Scan for the cell matching the given text and deliver its [X, Y] coordinate at center. 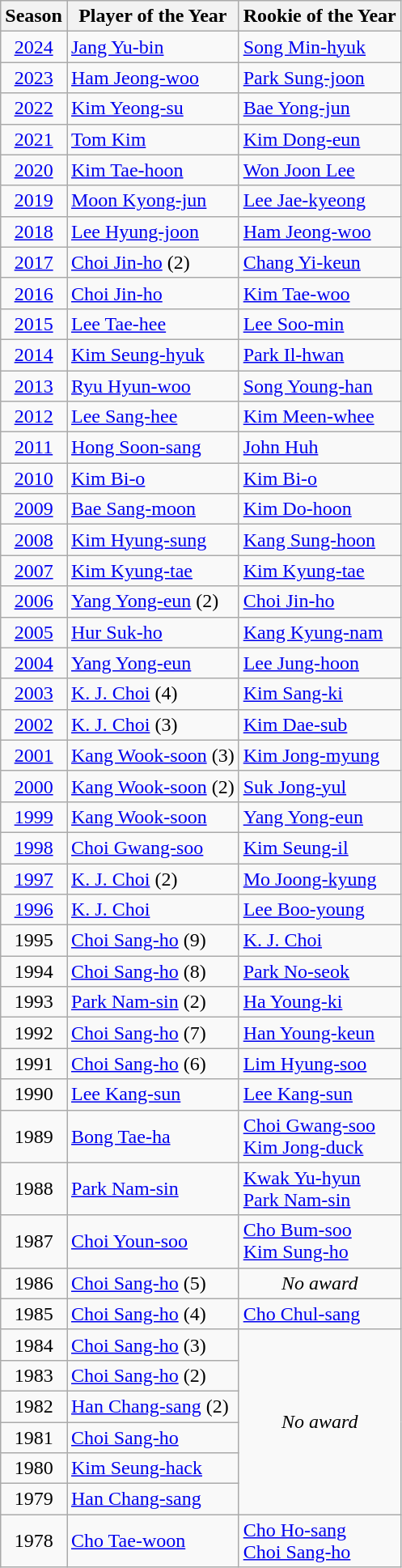
Lee Jung-hoon [319, 663]
2009 [34, 509]
1987 [34, 1242]
John Huh [319, 448]
Chang Yi-keun [319, 262]
Mo Joong-kyung [319, 878]
1978 [34, 1541]
Lee Hyung-joon [152, 232]
1980 [34, 1468]
Yang Yong-eun (2) [152, 601]
2003 [34, 694]
2008 [34, 540]
2022 [34, 108]
Kim Seung-hack [152, 1468]
Choi Sang-ho [152, 1437]
Choi Gwang-soo [152, 848]
Bae Yong-jun [319, 108]
Moon Kyong-jun [152, 201]
Ha Young-ki [319, 1002]
Choi Sang-ho (8) [152, 971]
2024 [34, 47]
1998 [34, 848]
Song Min-hyuk [319, 47]
1992 [34, 1033]
2013 [34, 386]
Hur Suk-ho [152, 632]
2004 [34, 663]
Park Il-hwan [319, 355]
2006 [34, 601]
2019 [34, 201]
Kim Do-hoon [319, 509]
1989 [34, 1137]
2002 [34, 725]
Song Young-han [319, 386]
Choi Gwang-soo Kim Jong-duck [319, 1137]
1997 [34, 878]
2001 [34, 755]
1996 [34, 910]
Ryu Hyun-woo [152, 386]
1994 [34, 971]
2020 [34, 170]
2014 [34, 355]
Kim Seung-il [319, 848]
1999 [34, 817]
Rookie of the Year [319, 16]
Kim Meen-whee [319, 417]
Choi Youn-soo [152, 1242]
Lee Jae-kyeong [319, 201]
Han Young-keun [319, 1033]
1991 [34, 1064]
2021 [34, 139]
Choi Sang-ho (9) [152, 941]
2010 [34, 478]
Jang Yu-bin [152, 47]
Park Nam-sin [152, 1188]
1990 [34, 1094]
Choi Sang-ho (3) [152, 1345]
Won Joon Lee [319, 170]
Kwak Yu-hyun Park Nam-sin [319, 1188]
2000 [34, 786]
Lee Boo-young [319, 910]
Kim Dong-eun [319, 139]
Kim Tae-woo [319, 293]
1993 [34, 1002]
Kim Yeong-su [152, 108]
Lee Tae-hee [152, 324]
Kim Seung-hyuk [152, 355]
Kim Jong-myung [319, 755]
2012 [34, 417]
1985 [34, 1314]
Kim Hyung-sung [152, 540]
1986 [34, 1283]
1995 [34, 941]
1979 [34, 1499]
2005 [34, 632]
Park Nam-sin (2) [152, 1002]
1982 [34, 1406]
Bong Tae-ha [152, 1137]
2023 [34, 78]
Season [34, 16]
Choi Sang-ho (4) [152, 1314]
Lim Hyung-soo [319, 1064]
Han Chang-sang [152, 1499]
1983 [34, 1375]
Cho Ho-sang Choi Sang-ho [319, 1541]
2017 [34, 262]
2011 [34, 448]
1988 [34, 1188]
Cho Tae-woon [152, 1541]
Lee Soo-min [319, 324]
Kim Sang-ki [319, 694]
Choi Sang-ho (7) [152, 1033]
2016 [34, 293]
K. J. Choi (2) [152, 878]
1981 [34, 1437]
Kang Wook-soon [152, 817]
Suk Jong-yul [319, 786]
2018 [34, 232]
Choi Sang-ho (2) [152, 1375]
Kang Wook-soon (2) [152, 786]
Lee Sang-hee [152, 417]
Kim Tae-hoon [152, 170]
K. J. Choi (4) [152, 694]
Park Sung-joon [319, 78]
2015 [34, 324]
Kang Kyung-nam [319, 632]
Choi Sang-ho (6) [152, 1064]
Hong Soon-sang [152, 448]
Tom Kim [152, 139]
2007 [34, 571]
K. J. Choi (3) [152, 725]
Player of the Year [152, 16]
Cho Chul-sang [319, 1314]
Bae Sang-moon [152, 509]
1984 [34, 1345]
Choi Jin-ho (2) [152, 262]
Choi Sang-ho (5) [152, 1283]
Kang Sung-hoon [319, 540]
Cho Bum-soo Kim Sung-ho [319, 1242]
Park No-seok [319, 971]
Han Chang-sang (2) [152, 1406]
Kim Dae-sub [319, 725]
Kang Wook-soon (3) [152, 755]
